Capture the cell that displays the provided text and extract its (X, Y) central coordinate. 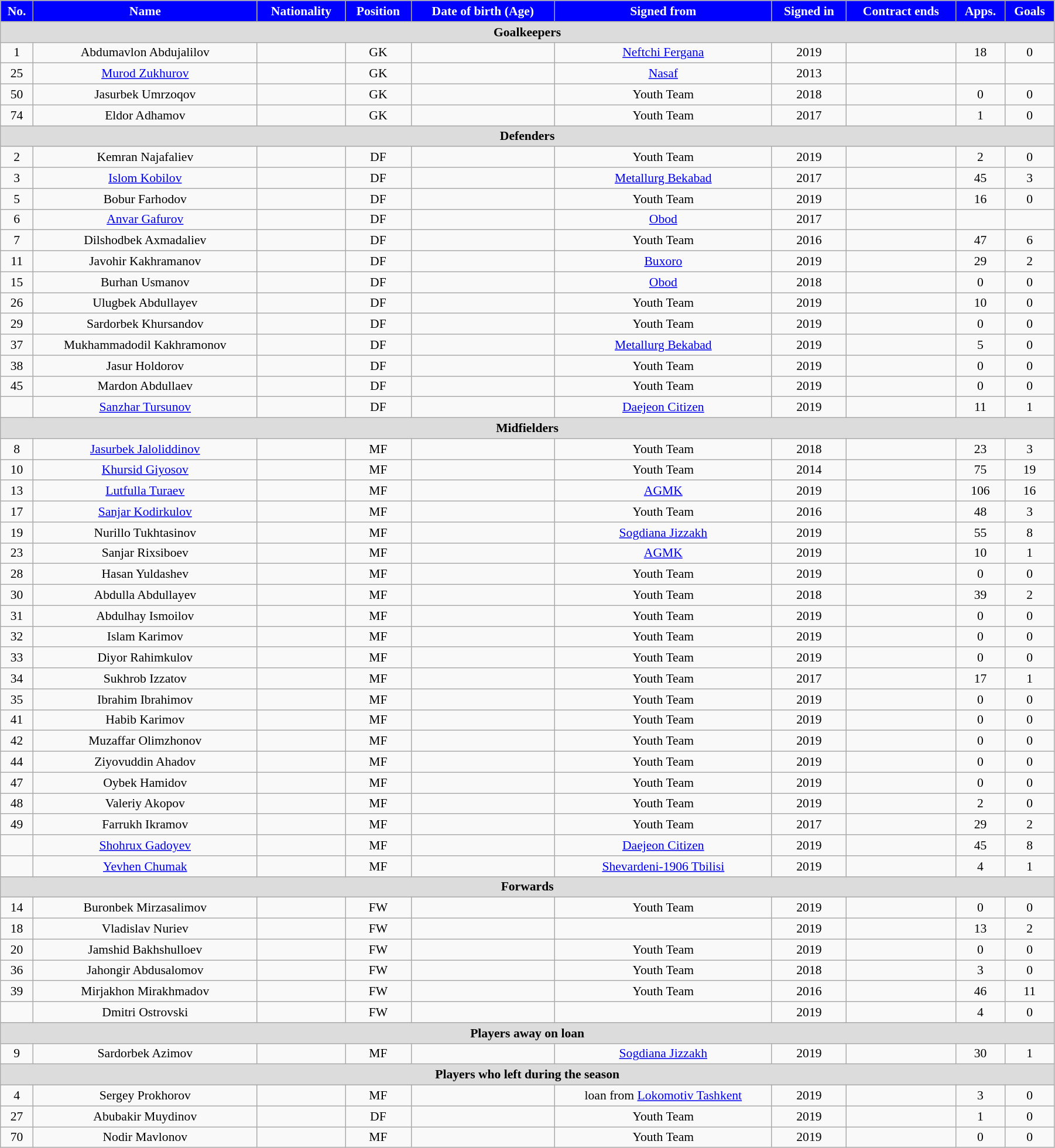
Name (145, 11)
2013 (809, 74)
Islam Karimov (145, 637)
Sardorbek Khursandov (145, 324)
Jasurbek Jaloliddinov (145, 449)
Nationality (301, 11)
20 (17, 950)
26 (17, 303)
Murod Zukhurov (145, 74)
28 (17, 574)
Sanzhar Tursunov (145, 407)
49 (17, 825)
Players who left during the season (527, 1075)
Jahongir Abdusalomov (145, 971)
36 (17, 971)
Dmitri Ostrovski (145, 1012)
Diyor Rahimkulov (145, 658)
50 (17, 95)
Eldor Adhamov (145, 115)
Mardon Abdullaev (145, 386)
Sergey Prokhorov (145, 1096)
Burhan Usmanov (145, 282)
Hasan Yuldashev (145, 574)
Shohrux Gadoyev (145, 845)
Muzaffar Olimzhonov (145, 741)
Goals (1030, 11)
Ulugbek Abdullayev (145, 303)
Neftchi Fergana (664, 53)
Javohir Kakhramanov (145, 262)
Anvar Gafurov (145, 220)
70 (17, 1137)
Contract ends (902, 11)
35 (17, 700)
38 (17, 366)
Abdulla Abdullayev (145, 595)
Kemran Najafaliev (145, 157)
Islom Kobilov (145, 178)
31 (17, 616)
Abdulhay Ismoilov (145, 616)
37 (17, 345)
Valeriy Akopov (145, 804)
Jasurbek Umrzoqov (145, 95)
Vladislav Nuriev (145, 929)
loan from Lokomotiv Tashkent (664, 1096)
Buxoro (664, 262)
Goalkeepers (527, 32)
Buronbek Mirzasalimov (145, 908)
Lutfulla Turaev (145, 491)
15 (17, 282)
Position (378, 11)
Abubakir Muydinov (145, 1116)
Nurillo Tukhtasinov (145, 533)
Nasaf (664, 74)
Jasur Holdorov (145, 366)
Date of birth (Age) (482, 11)
Forwards (527, 887)
27 (17, 1116)
Ziyovuddin Ahadov (145, 762)
Sukhrob Izzatov (145, 678)
55 (980, 533)
Midfielders (527, 429)
74 (17, 115)
106 (980, 491)
34 (17, 678)
Oybek Hamidov (145, 783)
7 (17, 241)
Mirjakhon Mirakhmadov (145, 992)
32 (17, 637)
Bobur Farhodov (145, 199)
Mukhammadodil Kakhramonov (145, 345)
2014 (809, 470)
Habib Karimov (145, 720)
14 (17, 908)
Yevhen Chumak (145, 866)
Signed in (809, 11)
44 (17, 762)
42 (17, 741)
Dilshodbek Axmadaliev (145, 241)
Apps. (980, 11)
Sanjar Rixsiboev (145, 553)
9 (17, 1054)
Jamshid Bakhshulloev (145, 950)
Players away on loan (527, 1033)
Defenders (527, 136)
Ibrahim Ibrahimov (145, 700)
41 (17, 720)
Sardorbek Azimov (145, 1054)
No. (17, 11)
75 (980, 470)
33 (17, 658)
Shevardeni-1906 Tbilisi (664, 866)
Sanjar Kodirkulov (145, 512)
Abdumavlon Abdujalilov (145, 53)
Signed from (664, 11)
Khursid Giyosov (145, 470)
46 (980, 992)
Nodir Mavlonov (145, 1137)
Farrukh Ikramov (145, 825)
25 (17, 74)
